Capture the cell that displays the provided text and extract its (x, y) central coordinate. 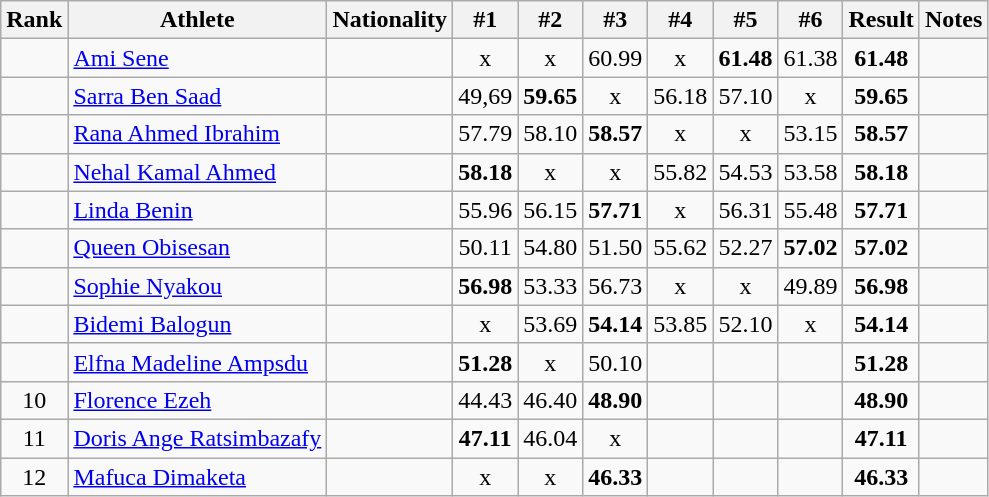
Rank (34, 20)
#4 (680, 20)
46.04 (550, 438)
#2 (550, 20)
44.43 (486, 400)
54.53 (746, 172)
#5 (746, 20)
58.10 (550, 134)
Nationality (390, 20)
53.69 (550, 324)
51.50 (616, 248)
Notes (953, 20)
57.10 (746, 96)
#3 (616, 20)
54.80 (550, 248)
50.10 (616, 362)
46.40 (550, 400)
Ami Sene (198, 58)
Doris Ange Ratsimbazafy (198, 438)
Rana Ahmed Ibrahim (198, 134)
Athlete (198, 20)
56.18 (680, 96)
Nehal Kamal Ahmed (198, 172)
Sarra Ben Saad (198, 96)
53.15 (810, 134)
10 (34, 400)
53.58 (810, 172)
52.27 (746, 248)
49.89 (810, 286)
56.73 (616, 286)
Bidemi Balogun (198, 324)
53.85 (680, 324)
12 (34, 477)
57.79 (486, 134)
53.33 (550, 286)
56.31 (746, 210)
60.99 (616, 58)
56.15 (550, 210)
55.62 (680, 248)
#6 (810, 20)
Result (881, 20)
Elfna Madeline Ampsdu (198, 362)
61.38 (810, 58)
55.82 (680, 172)
Mafuca Dimaketa (198, 477)
Queen Obisesan (198, 248)
52.10 (746, 324)
11 (34, 438)
49,69 (486, 96)
Florence Ezeh (198, 400)
#1 (486, 20)
55.96 (486, 210)
Sophie Nyakou (198, 286)
50.11 (486, 248)
55.48 (810, 210)
Linda Benin (198, 210)
